Search for the cell housing the specified text and yield its (x, y) center coordinate. 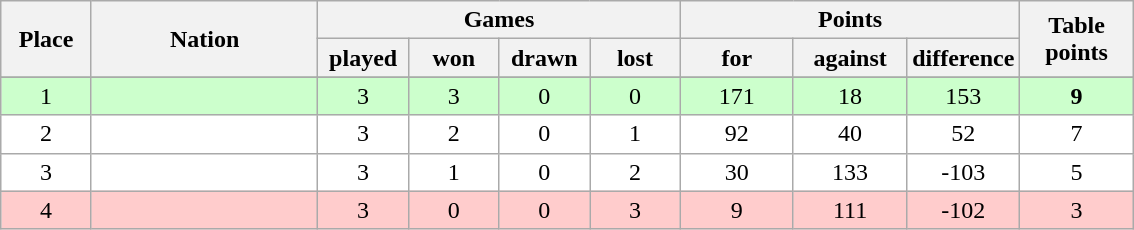
drawn (544, 58)
played (364, 58)
133 (850, 172)
-102 (964, 210)
153 (964, 96)
171 (736, 96)
Tablepoints (1076, 39)
Place (46, 39)
lost (636, 58)
for (736, 58)
won (454, 58)
18 (850, 96)
7 (1076, 134)
against (850, 58)
111 (850, 210)
92 (736, 134)
52 (964, 134)
difference (964, 58)
Nation (204, 39)
40 (850, 134)
4 (46, 210)
Points (850, 20)
Games (499, 20)
30 (736, 172)
-103 (964, 172)
5 (1076, 172)
